For the text-containing cell, return its midpoint in (x, y) coordinate format. 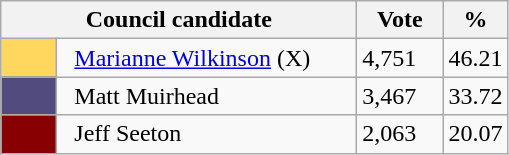
3,467 (400, 96)
Jeff Seeton (207, 134)
2,063 (400, 134)
33.72 (476, 96)
Matt Muirhead (207, 96)
Vote (400, 20)
Council candidate (179, 20)
4,751 (400, 58)
46.21 (476, 58)
20.07 (476, 134)
Marianne Wilkinson (X) (207, 58)
% (476, 20)
